Search for the cell housing the specified text and yield its (x, y) center coordinate. 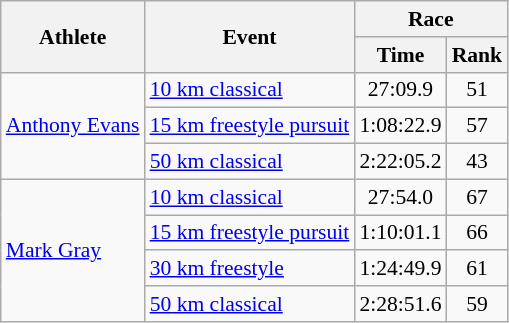
1:08:22.9 (400, 126)
Mark Gray (73, 250)
Time (400, 55)
43 (478, 162)
2:28:51.6 (400, 304)
Event (250, 36)
Race (430, 19)
51 (478, 90)
67 (478, 197)
27:54.0 (400, 197)
2:22:05.2 (400, 162)
27:09.9 (400, 90)
Rank (478, 55)
1:10:01.1 (400, 233)
61 (478, 269)
57 (478, 126)
1:24:49.9 (400, 269)
66 (478, 233)
Athlete (73, 36)
59 (478, 304)
30 km freestyle (250, 269)
Anthony Evans (73, 126)
